Pinpoint the cell where the given text exists, returning its [X, Y] midpoint coordinate. 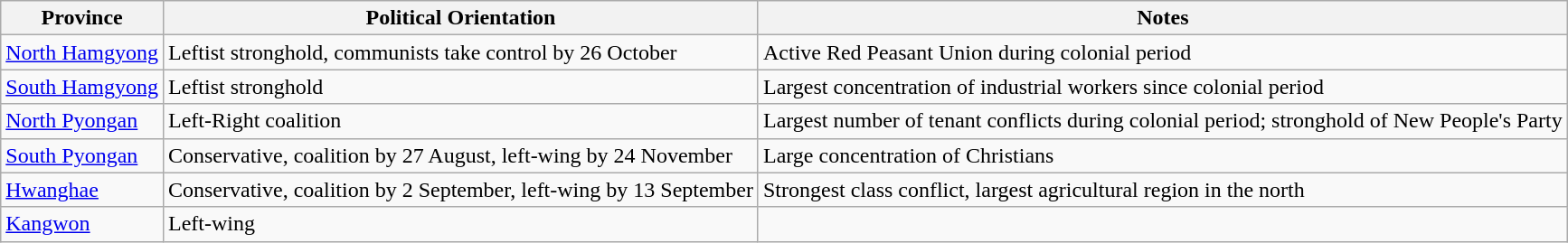
South Pyongan [82, 155]
South Hamgyong [82, 87]
Left-wing [460, 224]
Notes [1163, 18]
Political Orientation [460, 18]
Large concentration of Christians [1163, 155]
Province [82, 18]
Strongest class conflict, largest agricultural region in the north [1163, 190]
Conservative, coalition by 2 September, left-wing by 13 September [460, 190]
Kangwon [82, 224]
North Pyongan [82, 121]
North Hamgyong [82, 52]
Left-Right coalition [460, 121]
Hwanghae [82, 190]
Largest number of tenant conflicts during colonial period; stronghold of New People's Party [1163, 121]
Leftist stronghold [460, 87]
Conservative, coalition by 27 August, left-wing by 24 November [460, 155]
Active Red Peasant Union during colonial period [1163, 52]
Largest concentration of industrial workers since colonial period [1163, 87]
Leftist stronghold, communists take control by 26 October [460, 52]
